Capture the cell that displays the provided text and extract its [X, Y] central coordinate. 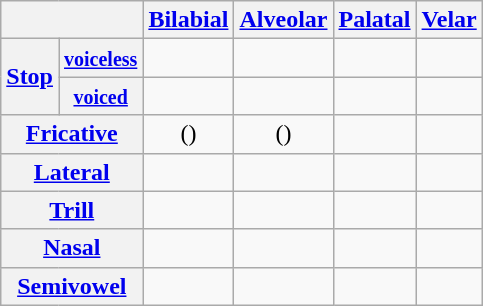
Bilabial [188, 20]
Semivowel [72, 286]
Stop [30, 77]
Alveolar [284, 20]
Nasal [72, 248]
Velar [449, 20]
Trill [72, 210]
voiced [100, 96]
Lateral [72, 172]
voiceless [100, 58]
Fricative [72, 134]
Palatal [374, 20]
